Return (X, Y) of the center of cell containing provided text 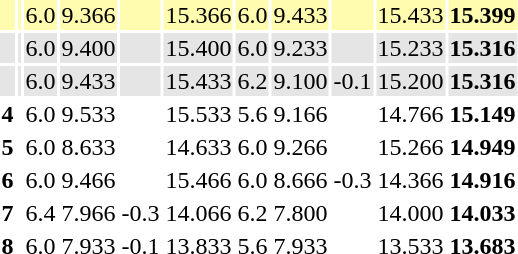
9.166 (300, 114)
6 (8, 180)
5.6 (252, 114)
15.399 (482, 15)
15.533 (198, 114)
15.400 (198, 48)
14.366 (410, 180)
14.633 (198, 147)
9.466 (88, 180)
15.266 (410, 147)
14.766 (410, 114)
9.366 (88, 15)
7 (8, 213)
14.066 (198, 213)
8.666 (300, 180)
15.200 (410, 81)
7.966 (88, 213)
6.4 (40, 213)
9.533 (88, 114)
15.466 (198, 180)
7.800 (300, 213)
9.400 (88, 48)
14.949 (482, 147)
15.233 (410, 48)
15.149 (482, 114)
14.000 (410, 213)
4 (8, 114)
15.366 (198, 15)
9.266 (300, 147)
9.233 (300, 48)
9.100 (300, 81)
8.633 (88, 147)
-0.1 (352, 81)
14.916 (482, 180)
5 (8, 147)
14.033 (482, 213)
